Output the [X, Y] coordinate of the center of the cell containing the given text.  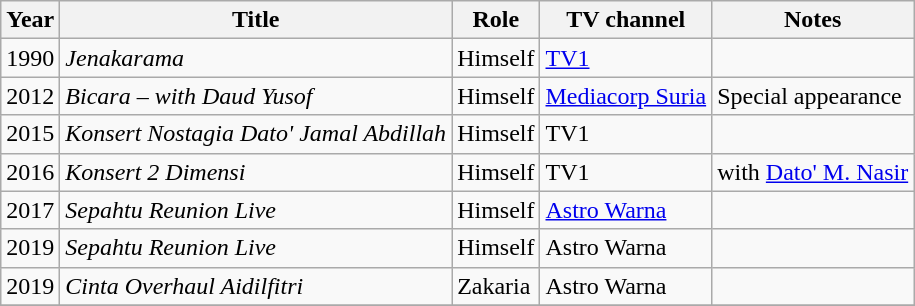
Zakaria [496, 286]
Konsert Nostagia Dato' Jamal Abdillah [256, 134]
Konsert 2 Dimensi [256, 172]
Notes [813, 20]
1990 [30, 58]
2015 [30, 134]
Year [30, 20]
Mediacorp Suria [626, 96]
Jenakarama [256, 58]
Title [256, 20]
Special appearance [813, 96]
with Dato' M. Nasir [813, 172]
2017 [30, 210]
2012 [30, 96]
Role [496, 20]
2016 [30, 172]
TV channel [626, 20]
Cinta Overhaul Aidilfitri [256, 286]
Bicara – with Daud Yusof [256, 96]
